Locate the cell with the specified text and output its (X, Y) center coordinate. 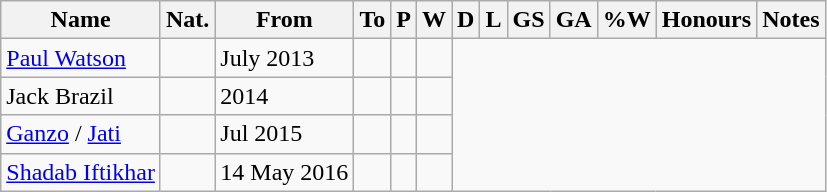
July 2013 (284, 58)
D (466, 20)
Ganzo / Jati (81, 134)
From (284, 20)
Jack Brazil (81, 96)
L (494, 20)
Paul Watson (81, 58)
GS (528, 20)
Name (81, 20)
14 May 2016 (284, 172)
%W (626, 20)
2014 (284, 96)
Notes (791, 20)
Jul 2015 (284, 134)
W (434, 20)
Honours (706, 20)
GA (574, 20)
Shadab Iftikhar (81, 172)
Nat. (187, 20)
P (404, 20)
To (372, 20)
